Return the [X, Y] coordinate for the center point of the cell that contains the specified text.  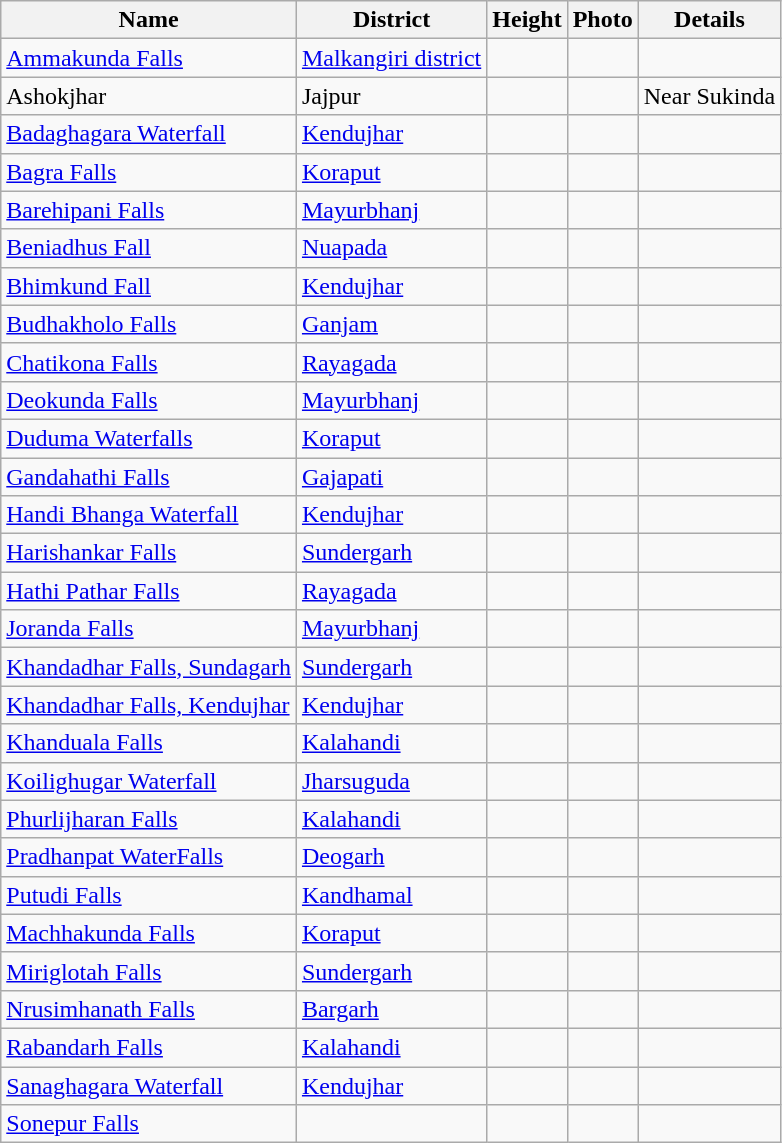
Near Sukinda [709, 96]
Gajapati [391, 477]
Photo [602, 20]
Nuapada [391, 248]
Putudi Falls [149, 895]
Duduma Waterfalls [149, 438]
Koilighugar Waterfall [149, 781]
Bhimkund Fall [149, 286]
Khandadhar Falls, Kendujhar [149, 705]
Jajpur [391, 96]
Nrusimhanath Falls [149, 1009]
Khandadhar Falls, Sundagarh [149, 667]
Sanaghagara Waterfall [149, 1085]
Jharsuguda [391, 781]
Ashokjhar [149, 96]
Deokunda Falls [149, 400]
Budhakholo Falls [149, 324]
Height [527, 20]
Ganjam [391, 324]
Bargarh [391, 1009]
Handi Bhanga Waterfall [149, 515]
Barehipani Falls [149, 210]
Badaghagara Waterfall [149, 134]
Machhakunda Falls [149, 933]
Miriglotah Falls [149, 971]
Gandahathi Falls [149, 477]
Sonepur Falls [149, 1124]
Details [709, 20]
Kandhamal [391, 895]
Bagra Falls [149, 172]
Hathi Pathar Falls [149, 591]
Deogarh [391, 857]
District [391, 20]
Malkangiri district [391, 58]
Rabandarh Falls [149, 1047]
Chatikona Falls [149, 362]
Khanduala Falls [149, 743]
Joranda Falls [149, 629]
Beniadhus Fall [149, 248]
Name [149, 20]
Pradhanpat WaterFalls [149, 857]
Harishankar Falls [149, 553]
Ammakunda Falls [149, 58]
Phurlijharan Falls [149, 819]
